Pinpoint the cell where the given text exists, returning its (x, y) midpoint coordinate. 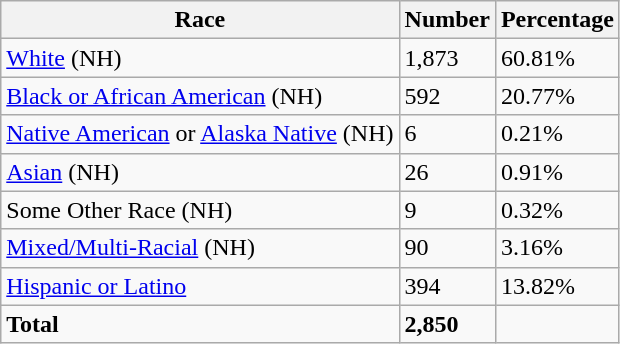
26 (447, 172)
60.81% (557, 58)
Native American or Alaska Native (NH) (200, 134)
Percentage (557, 20)
Race (200, 20)
Mixed/Multi-Racial (NH) (200, 248)
394 (447, 286)
Black or African American (NH) (200, 96)
1,873 (447, 58)
Hispanic or Latino (200, 286)
9 (447, 210)
6 (447, 134)
White (NH) (200, 58)
3.16% (557, 248)
Total (200, 324)
592 (447, 96)
20.77% (557, 96)
0.32% (557, 210)
0.21% (557, 134)
90 (447, 248)
Some Other Race (NH) (200, 210)
Number (447, 20)
2,850 (447, 324)
13.82% (557, 286)
0.91% (557, 172)
Asian (NH) (200, 172)
